Return [x, y] of the center of cell containing provided text 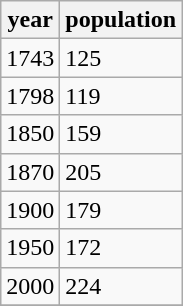
159 [121, 134]
1743 [30, 58]
1950 [30, 248]
224 [121, 286]
1900 [30, 210]
population [121, 20]
1798 [30, 96]
125 [121, 58]
1850 [30, 134]
205 [121, 172]
1870 [30, 172]
179 [121, 210]
172 [121, 248]
year [30, 20]
119 [121, 96]
2000 [30, 286]
